Return the [X, Y] coordinate for the center point of the cell that contains the specified text.  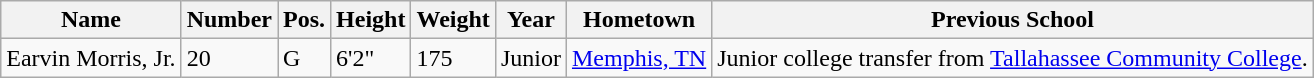
G [304, 58]
Number [229, 20]
Previous School [1012, 20]
Name [91, 20]
Junior college transfer from Tallahassee Community College. [1012, 58]
175 [453, 58]
Memphis, TN [638, 58]
Height [371, 20]
Junior [530, 58]
Earvin Morris, Jr. [91, 58]
Weight [453, 20]
6'2" [371, 58]
Pos. [304, 20]
Hometown [638, 20]
20 [229, 58]
Year [530, 20]
